Output the (X, Y) coordinate of the center of the cell containing the given text.  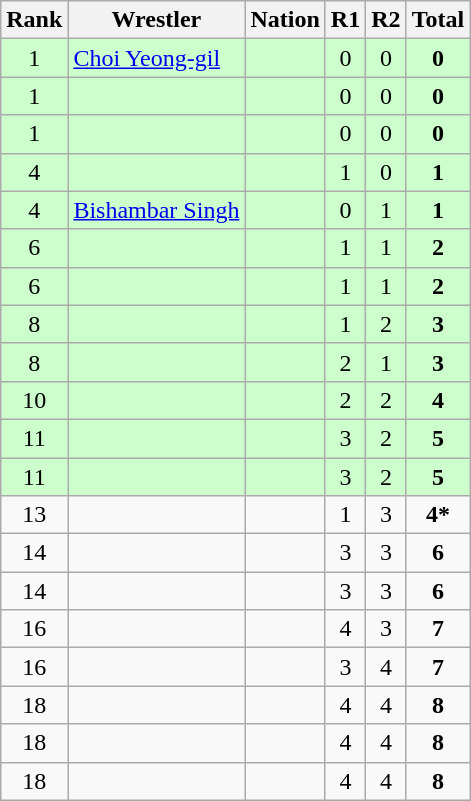
Wrestler (156, 20)
13 (34, 515)
R1 (345, 20)
Nation (285, 20)
Total (438, 20)
Rank (34, 20)
Choi Yeong-gil (156, 58)
4* (438, 515)
10 (34, 400)
Bishambar Singh (156, 210)
R2 (386, 20)
